From the cell containing the given text, extract its center point as (X, Y) coordinate. 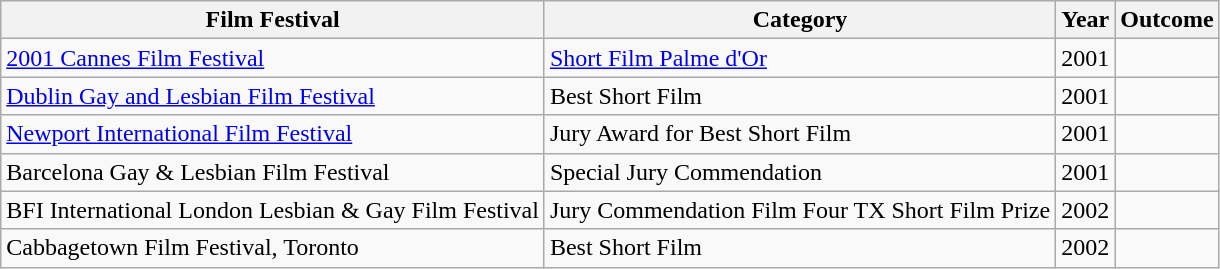
Cabbagetown Film Festival, Toronto (273, 248)
Dublin Gay and Lesbian Film Festival (273, 96)
Jury Commendation Film Four TX Short Film Prize (800, 210)
Special Jury Commendation (800, 172)
BFI International London Lesbian & Gay Film Festival (273, 210)
Short Film Palme d'Or (800, 58)
Barcelona Gay & Lesbian Film Festival (273, 172)
Film Festival (273, 20)
2001 Cannes Film Festival (273, 58)
Year (1086, 20)
Outcome (1167, 20)
Newport International Film Festival (273, 134)
Category (800, 20)
Jury Award for Best Short Film (800, 134)
